Capture the cell that displays the provided text and extract its (x, y) central coordinate. 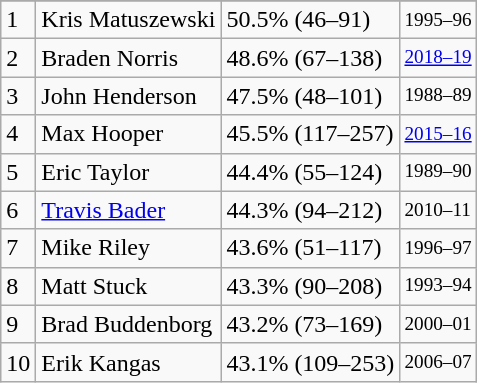
44.3% (94–212) (310, 210)
43.2% (73–169) (310, 324)
9 (18, 324)
5 (18, 172)
1995–96 (438, 20)
2010–11 (438, 210)
50.5% (46–91) (310, 20)
43.3% (90–208) (310, 286)
2 (18, 58)
Eric Taylor (128, 172)
43.1% (109–253) (310, 362)
Matt Stuck (128, 286)
Mike Riley (128, 248)
3 (18, 96)
Brad Buddenborg (128, 324)
Erik Kangas (128, 362)
Braden Norris (128, 58)
John Henderson (128, 96)
6 (18, 210)
2018–19 (438, 58)
7 (18, 248)
Max Hooper (128, 134)
2000–01 (438, 324)
2015–16 (438, 134)
48.6% (67–138) (310, 58)
10 (18, 362)
1988–89 (438, 96)
2006–07 (438, 362)
43.6% (51–117) (310, 248)
1 (18, 20)
45.5% (117–257) (310, 134)
4 (18, 134)
47.5% (48–101) (310, 96)
1989–90 (438, 172)
1996–97 (438, 248)
1993–94 (438, 286)
8 (18, 286)
Kris Matuszewski (128, 20)
44.4% (55–124) (310, 172)
Travis Bader (128, 210)
